Find where the given text appears and provide that cell's center as [X, Y] coordinate. 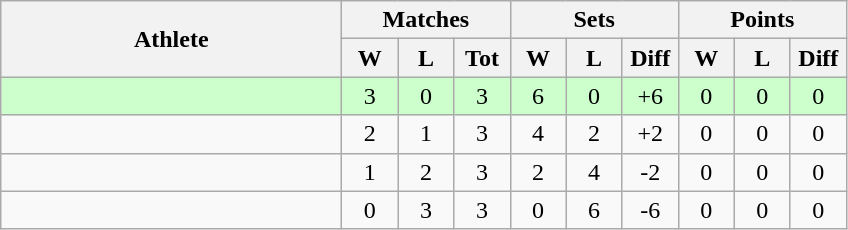
-2 [650, 172]
+2 [650, 134]
Sets [594, 20]
Tot [482, 58]
-6 [650, 210]
+6 [650, 96]
Points [762, 20]
Athlete [172, 39]
Matches [426, 20]
